Provide the (X, Y) coordinate of the cell's center where the given text is located.  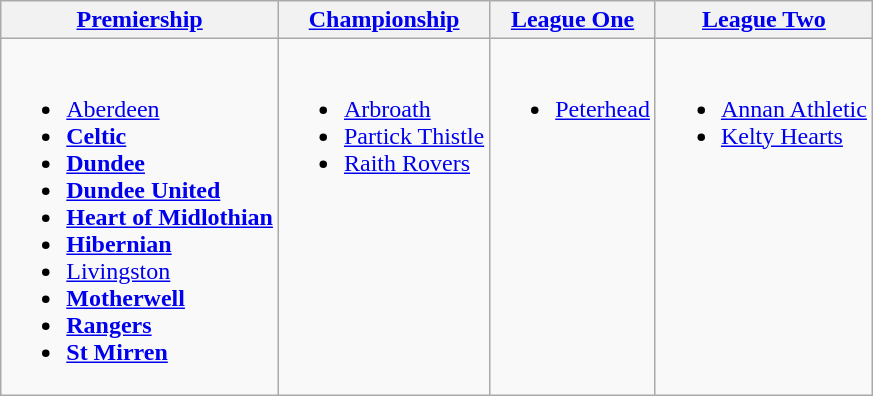
AberdeenCelticDundeeDundee UnitedHeart of MidlothianHibernianLivingstonMotherwellRangersSt Mirren (140, 217)
Championship (384, 20)
Premiership (140, 20)
Peterhead (573, 217)
ArbroathPartick ThistleRaith Rovers (384, 217)
Annan AthleticKelty Hearts (764, 217)
League Two (764, 20)
League One (573, 20)
